Search for the cell housing the specified text and yield its [x, y] center coordinate. 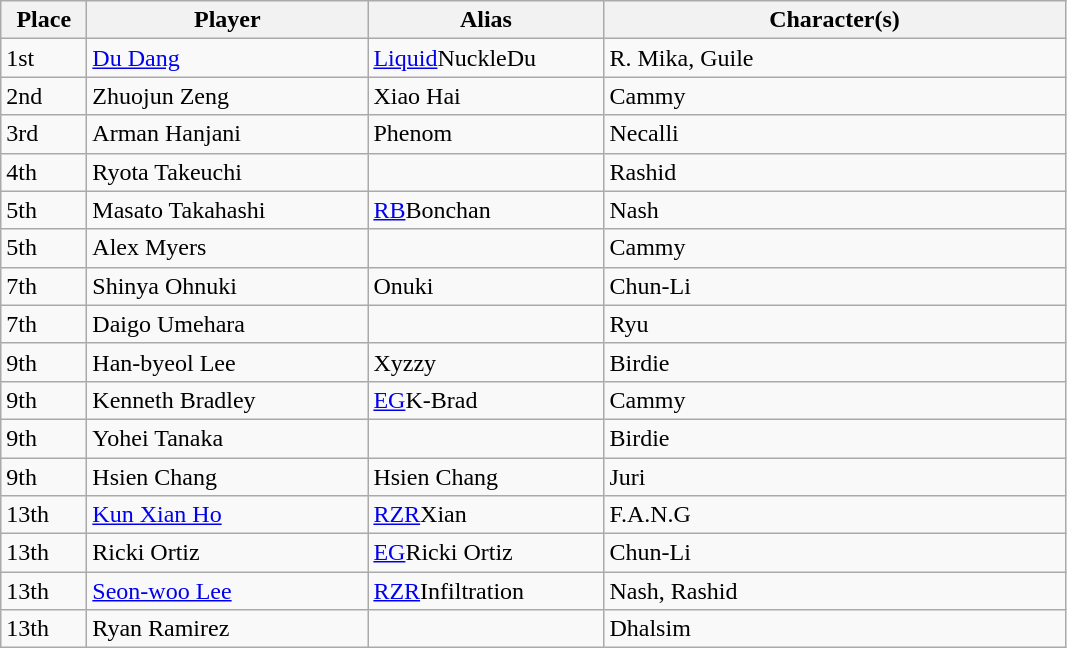
Kun Xian Ho [228, 515]
F.A.N.G [834, 515]
1st [44, 58]
Yohei Tanaka [228, 438]
Zhuojun Zeng [228, 96]
RBBonchan [486, 210]
Masato Takahashi [228, 210]
LiquidNuckleDu [486, 58]
Alex Myers [228, 248]
Kenneth Bradley [228, 400]
EGRicki Ortiz [486, 553]
RZRInfiltration [486, 591]
2nd [44, 96]
Player [228, 20]
Phenom [486, 134]
Shinya Ohnuki [228, 286]
Onuki [486, 286]
Dhalsim [834, 629]
Ryan Ramirez [228, 629]
Juri [834, 477]
Place [44, 20]
Arman Hanjani [228, 134]
Ricki Ortiz [228, 553]
Seon-woo Lee [228, 591]
Daigo Umehara [228, 324]
Nash [834, 210]
EGK-Brad [486, 400]
Xiao Hai [486, 96]
4th [44, 172]
Alias [486, 20]
Han-byeol Lee [228, 362]
Ryota Takeuchi [228, 172]
Rashid [834, 172]
Character(s) [834, 20]
Necalli [834, 134]
Du Dang [228, 58]
RZRXian [486, 515]
R. Mika, Guile [834, 58]
Nash, Rashid [834, 591]
Xyzzy [486, 362]
3rd [44, 134]
Ryu [834, 324]
